Extract the (X, Y) coordinate from the center of the cell holding the provided text.  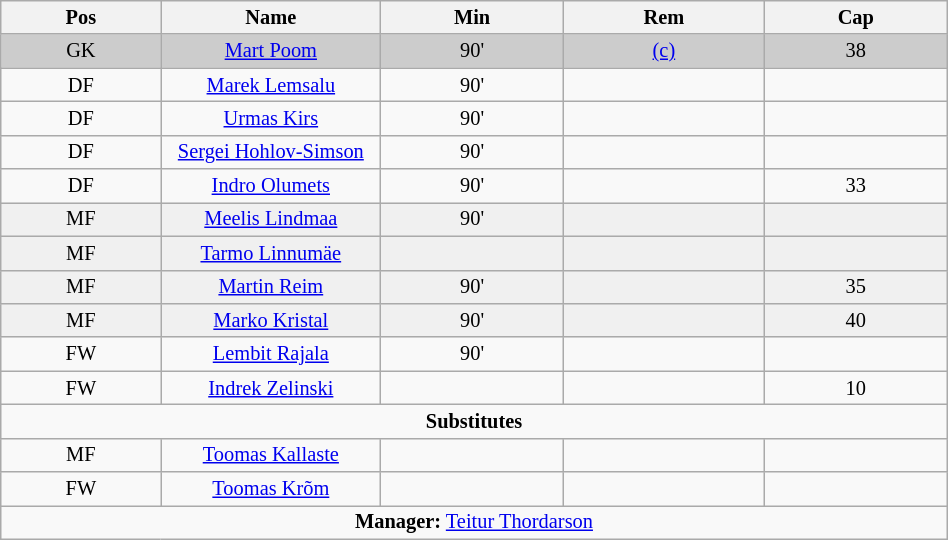
35 (856, 287)
Manager: Teitur Thordarson (474, 522)
Pos (81, 17)
Sergei Hohlov-Simson (271, 152)
Indrek Zelinski (271, 388)
Toomas Krõm (271, 489)
Substitutes (474, 421)
Indro Olumets (271, 186)
Min (472, 17)
Meelis Lindmaa (271, 219)
Urmas Kirs (271, 118)
Name (271, 17)
Mart Poom (271, 51)
Rem (664, 17)
Marko Kristal (271, 320)
(c) (664, 51)
Tarmo Linnumäe (271, 253)
Toomas Kallaste (271, 455)
Lembit Rajala (271, 354)
Cap (856, 17)
40 (856, 320)
33 (856, 186)
Marek Lemsalu (271, 85)
Martin Reim (271, 287)
GK (81, 51)
38 (856, 51)
10 (856, 388)
